Extract the (X, Y) coordinate from the center of the cell holding the provided text.  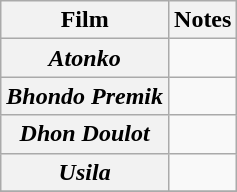
Atonko (85, 58)
Film (85, 20)
Usila (85, 172)
Dhon Doulot (85, 134)
Bhondo Premik (85, 96)
Notes (203, 20)
